From the cell containing the given text, extract its center point as [x, y] coordinate. 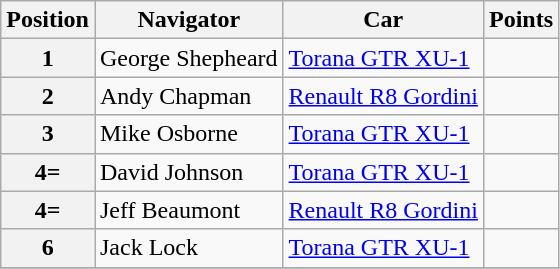
Jeff Beaumont [188, 210]
Car [383, 20]
George Shepheard [188, 58]
Position [48, 20]
3 [48, 134]
Jack Lock [188, 248]
Mike Osborne [188, 134]
Points [520, 20]
6 [48, 248]
Andy Chapman [188, 96]
Navigator [188, 20]
1 [48, 58]
David Johnson [188, 172]
2 [48, 96]
